Search for the cell housing the specified text and yield its [x, y] center coordinate. 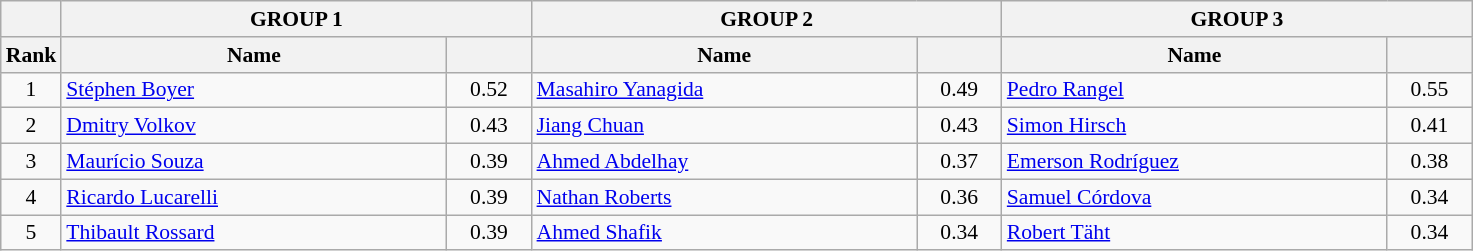
Rank [32, 55]
0.49 [960, 90]
Ricardo Lucarelli [254, 197]
Pedro Rangel [1194, 90]
Stéphen Boyer [254, 90]
0.37 [960, 162]
0.52 [488, 90]
Simon Hirsch [1194, 126]
1 [32, 90]
Jiang Chuan [724, 126]
Thibault Rossard [254, 233]
Ahmed Abdelhay [724, 162]
0.41 [1430, 126]
GROUP 2 [767, 19]
4 [32, 197]
0.38 [1430, 162]
Maurício Souza [254, 162]
0.55 [1430, 90]
3 [32, 162]
GROUP 1 [296, 19]
Masahiro Yanagida [724, 90]
Samuel Córdova [1194, 197]
Dmitry Volkov [254, 126]
GROUP 3 [1237, 19]
Robert Täht [1194, 233]
Ahmed Shafik [724, 233]
2 [32, 126]
0.36 [960, 197]
5 [32, 233]
Nathan Roberts [724, 197]
Emerson Rodríguez [1194, 162]
